Return [X, Y] of the center of cell containing provided text 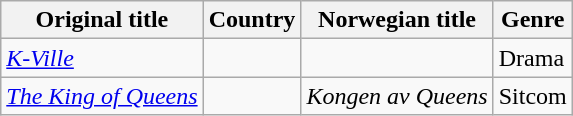
Norwegian title [397, 20]
Genre [532, 20]
Sitcom [532, 96]
K-Ville [102, 58]
Original title [102, 20]
Drama [532, 58]
The King of Queens [102, 96]
Kongen av Queens [397, 96]
Country [252, 20]
